Extract the (X, Y) coordinate from the center of the cell holding the provided text.  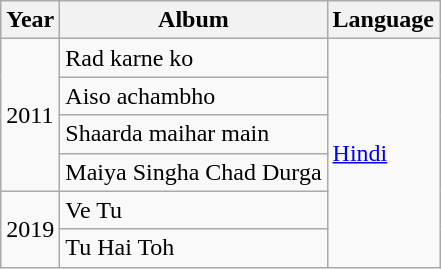
Album (194, 20)
Ve Tu (194, 210)
2019 (30, 229)
Rad karne ko (194, 58)
2011 (30, 115)
Year (30, 20)
Aiso achambho (194, 96)
Shaarda maihar main (194, 134)
Hindi (383, 153)
Maiya Singha Chad Durga (194, 172)
Language (383, 20)
Tu Hai Toh (194, 248)
